Find where the given text appears and provide that cell's center as (x, y) coordinate. 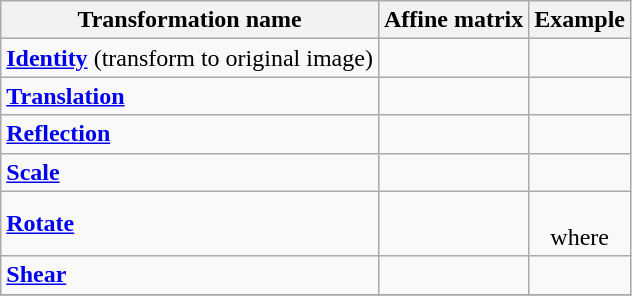
Scale (190, 172)
Transformation name (190, 20)
where (580, 224)
Translation (190, 96)
Rotate (190, 224)
Reflection (190, 134)
Affine matrix (453, 20)
Example (580, 20)
Shear (190, 275)
Identity (transform to original image) (190, 58)
